For the text-containing cell, return its midpoint in (x, y) coordinate format. 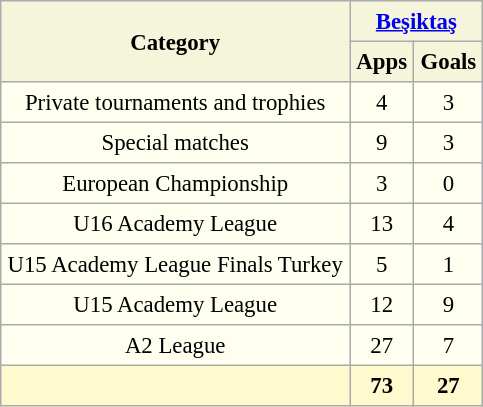
12 (382, 304)
1 (448, 264)
13 (382, 223)
U15 Academy League (176, 304)
0 (448, 183)
7 (448, 345)
Beşiktaş (416, 21)
Goals (448, 61)
Special matches (176, 142)
5 (382, 264)
Private tournaments and trophies (176, 102)
U16 Academy League (176, 223)
U15 Academy League Finals Turkey (176, 264)
Apps (382, 61)
A2 League (176, 345)
European Championship (176, 183)
73 (382, 385)
Category (176, 42)
